From the cell containing the given text, extract its center point as (X, Y) coordinate. 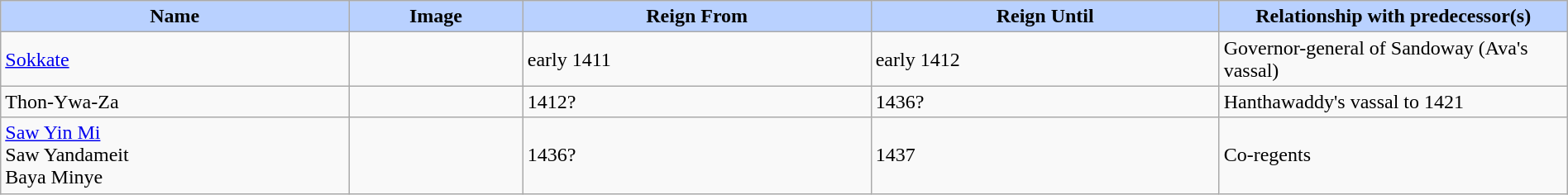
Saw Yin Mi Saw Yandameit Baya Minye (175, 155)
Thon-Ywa-Za (175, 102)
Sokkate (175, 59)
Relationship with predecessor(s) (1393, 17)
Hanthawaddy's vassal to 1421 (1393, 102)
Name (175, 17)
early 1411 (696, 59)
Reign Until (1045, 17)
1412? (696, 102)
Image (436, 17)
early 1412 (1045, 59)
Reign From (696, 17)
Governor-general of Sandoway (Ava's vassal) (1393, 59)
Co-regents (1393, 155)
1437 (1045, 155)
